Scan for the cell matching the given text and deliver its [X, Y] coordinate at center. 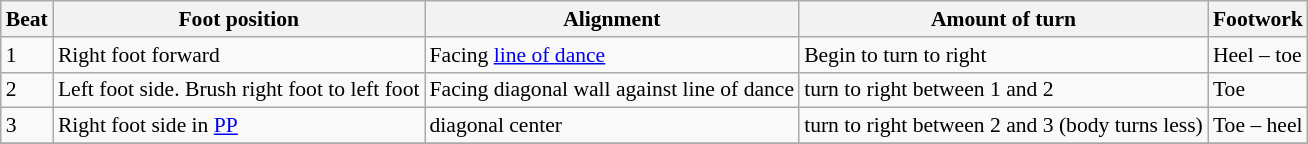
Alignment [612, 19]
diagonal center [612, 126]
Amount of turn [1004, 19]
Begin to turn to right [1004, 55]
Foot position [239, 19]
Heel – toe [1258, 55]
3 [27, 126]
Toe [1258, 90]
Footwork [1258, 19]
Toe – heel [1258, 126]
Facing line of dance [612, 55]
Beat [27, 19]
Facing diagonal wall against line of dance [612, 90]
2 [27, 90]
Right foot forward [239, 55]
Left foot side. Brush right foot to left foot [239, 90]
1 [27, 55]
turn to right between 2 and 3 (body turns less) [1004, 126]
Right foot side in PP [239, 126]
turn to right between 1 and 2 [1004, 90]
